Detect which cell encompasses the target text, then output its [X, Y] center coordinate. 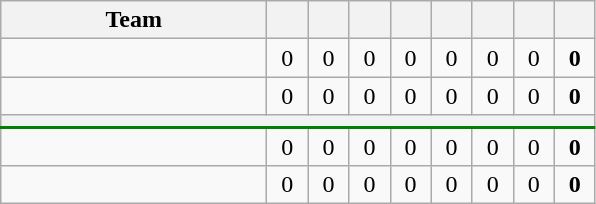
Team [134, 20]
